Search for the cell housing the specified text and yield its (x, y) center coordinate. 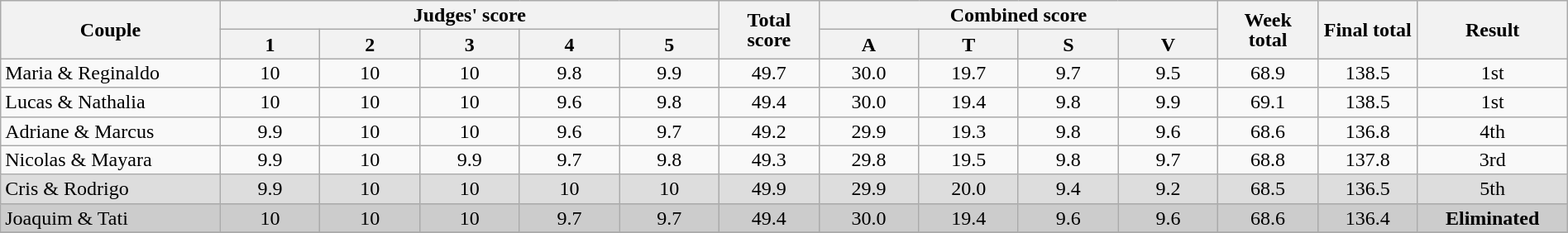
Cris & Rodrigo (111, 188)
Final total (1368, 30)
49.7 (769, 73)
Adriane & Marcus (111, 131)
Eliminated (1492, 218)
A (868, 45)
29.8 (868, 160)
1 (270, 45)
2 (370, 45)
20.0 (969, 188)
Couple (111, 30)
68.9 (1269, 73)
5 (670, 45)
137.8 (1368, 160)
Combined score (1019, 15)
Result (1492, 30)
9.4 (1068, 188)
136.4 (1368, 218)
9.5 (1168, 73)
Week total (1269, 30)
69.1 (1269, 102)
49.2 (769, 131)
136.5 (1368, 188)
4 (569, 45)
S (1068, 45)
68.5 (1269, 188)
Nicolas & Mayara (111, 160)
5th (1492, 188)
68.8 (1269, 160)
49.3 (769, 160)
T (969, 45)
3 (470, 45)
19.3 (969, 131)
19.7 (969, 73)
9.2 (1168, 188)
Joaquim & Tati (111, 218)
19.5 (969, 160)
Judges' score (470, 15)
3rd (1492, 160)
49.9 (769, 188)
V (1168, 45)
4th (1492, 131)
136.8 (1368, 131)
Maria & Reginaldo (111, 73)
Lucas & Nathalia (111, 102)
Total score (769, 30)
